Identify which cell holds the provided text, then report its (x, y) central coordinate. 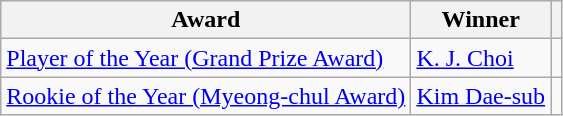
Rookie of the Year (Myeong-chul Award) (206, 96)
K. J. Choi (481, 58)
Winner (481, 20)
Award (206, 20)
Kim Dae-sub (481, 96)
Player of the Year (Grand Prize Award) (206, 58)
